Detect which cell encompasses the target text, then output its [X, Y] center coordinate. 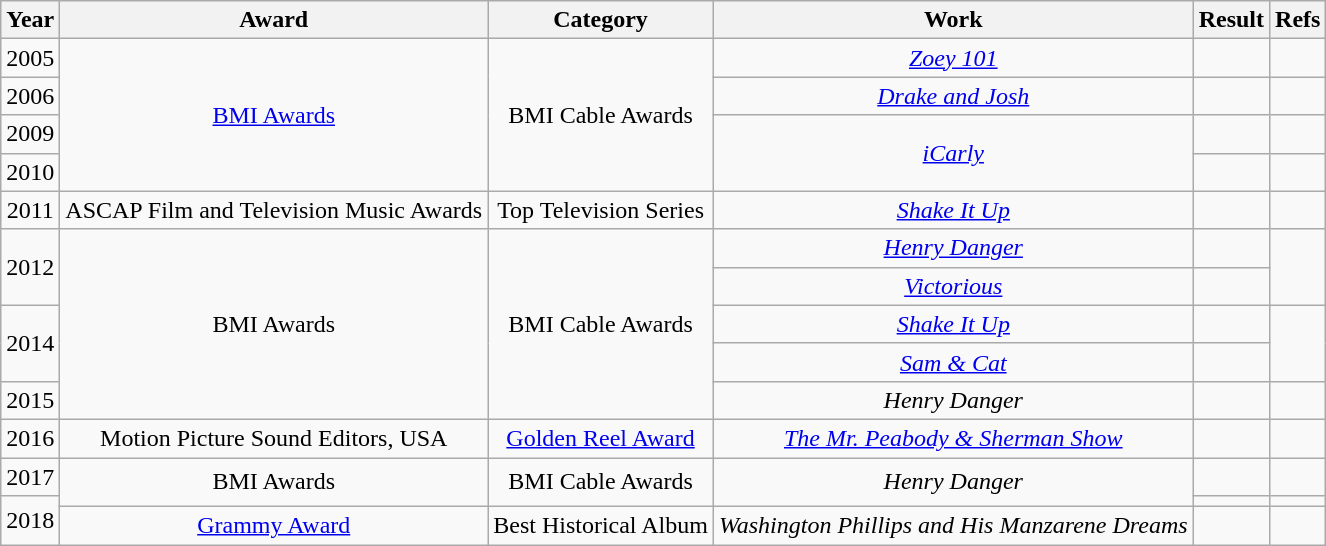
Sam & Cat [953, 362]
Motion Picture Sound Editors, USA [274, 438]
Work [953, 20]
Washington Phillips and His Manzarene Dreams [953, 526]
Grammy Award [274, 526]
2017 [30, 477]
2011 [30, 210]
Best Historical Album [601, 526]
Zoey 101 [953, 58]
2006 [30, 96]
2016 [30, 438]
ASCAP Film and Television Music Awards [274, 210]
2010 [30, 172]
Year [30, 20]
Refs [1298, 20]
2012 [30, 267]
Top Television Series [601, 210]
iCarly [953, 153]
Golden Reel Award [601, 438]
Victorious [953, 286]
The Mr. Peabody & Sherman Show [953, 438]
Award [274, 20]
Result [1231, 20]
2018 [30, 520]
Drake and Josh [953, 96]
2014 [30, 343]
Category [601, 20]
2009 [30, 134]
2015 [30, 400]
2005 [30, 58]
